Identify which cell holds the provided text, then report its [X, Y] central coordinate. 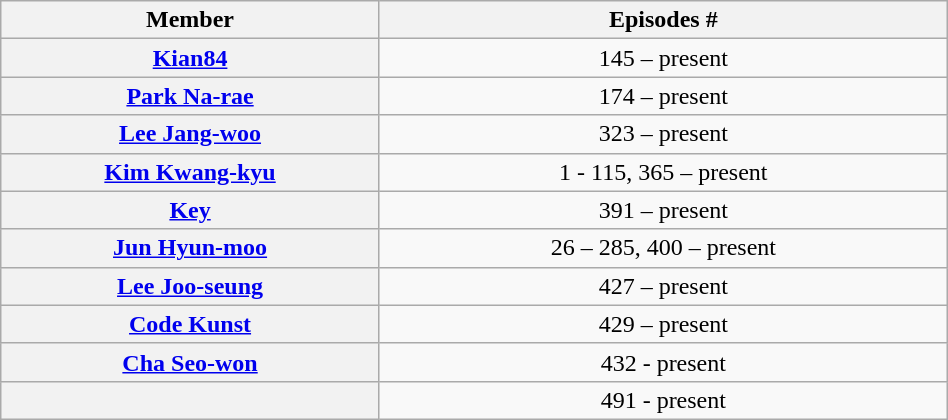
145 – present [663, 58]
Episodes # [663, 20]
391 – present [663, 210]
429 – present [663, 324]
26 – 285, 400 – present [663, 248]
323 – present [663, 134]
Member [190, 20]
491 - present [663, 400]
174 – present [663, 96]
1 - 115, 365 – present [663, 172]
Kim Kwang-kyu [190, 172]
Cha Seo-won [190, 362]
427 – present [663, 286]
Lee Jang-woo [190, 134]
432 - present [663, 362]
Key [190, 210]
Lee Joo-seung [190, 286]
Park Na-rae [190, 96]
Jun Hyun-moo [190, 248]
Code Kunst [190, 324]
Kian84 [190, 58]
